Locate the cell with the specified text and output its [x, y] center coordinate. 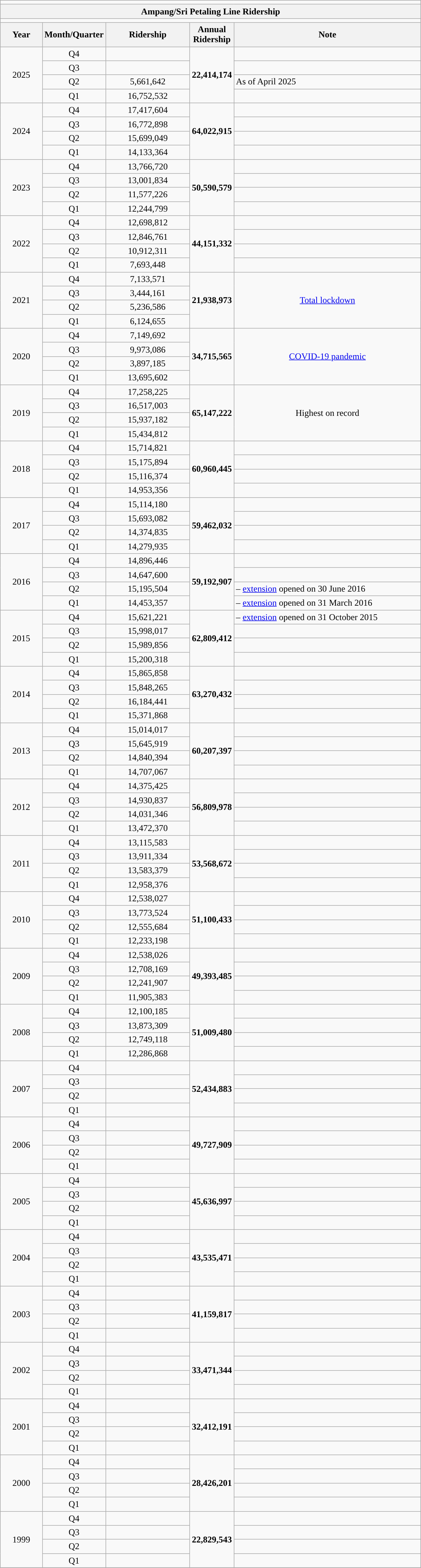
15,989,856 [147, 645]
2021 [21, 300]
12,555,684 [147, 927]
14,375,425 [147, 786]
14,279,935 [147, 546]
14,707,067 [147, 772]
3,897,185 [147, 363]
14,453,357 [147, 603]
41,159,817 [212, 1314]
59,192,907 [212, 582]
13,773,524 [147, 913]
Annual Ridership [212, 35]
2014 [21, 694]
53,568,672 [212, 864]
13,115,583 [147, 842]
22,414,174 [212, 75]
16,752,532 [147, 96]
52,434,883 [212, 1088]
2010 [21, 920]
15,434,812 [147, 434]
1999 [21, 1539]
7,693,448 [147, 265]
13,911,334 [147, 857]
16,517,003 [147, 406]
2025 [21, 75]
2008 [21, 1032]
2006 [21, 1145]
16,184,441 [147, 701]
2004 [21, 1258]
15,645,919 [147, 744]
14,133,364 [147, 152]
2016 [21, 582]
15,693,082 [147, 518]
14,953,356 [147, 490]
2007 [21, 1088]
15,865,858 [147, 673]
12,708,169 [147, 969]
COVID-19 pandemic [327, 356]
Ampang/Sri Petaling Line Ridership [211, 11]
2001 [21, 1427]
14,896,446 [147, 561]
49,727,909 [212, 1145]
65,147,222 [212, 413]
12,749,118 [147, 1039]
15,114,180 [147, 504]
2020 [21, 356]
12,233,198 [147, 941]
2024 [21, 131]
2002 [21, 1370]
12,538,026 [147, 955]
63,270,432 [212, 694]
62,809,412 [212, 638]
15,014,017 [147, 730]
51,009,480 [212, 1032]
2012 [21, 807]
2015 [21, 638]
7,149,692 [147, 335]
49,393,485 [212, 976]
12,286,868 [147, 1053]
As of April 2025 [327, 82]
13,695,602 [147, 377]
14,031,346 [147, 814]
21,938,973 [212, 300]
2003 [21, 1314]
15,714,821 [147, 448]
14,930,837 [147, 800]
15,998,017 [147, 631]
12,958,376 [147, 885]
2005 [21, 1201]
2009 [21, 976]
28,426,201 [212, 1483]
14,647,600 [147, 575]
13,766,720 [147, 166]
– extension opened on 31 March 2016 [327, 603]
14,374,835 [147, 532]
44,151,332 [212, 244]
Total lockdown [327, 300]
10,912,311 [147, 251]
15,175,894 [147, 462]
60,207,397 [212, 751]
5,661,642 [147, 82]
56,809,978 [212, 807]
33,471,344 [212, 1370]
60,960,445 [212, 469]
2000 [21, 1483]
12,846,761 [147, 237]
6,124,655 [147, 321]
– extension opened on 31 October 2015 [327, 617]
Month/Quarter [74, 35]
15,116,374 [147, 476]
17,417,604 [147, 110]
3,444,161 [147, 293]
13,472,370 [147, 828]
22,829,543 [212, 1539]
– extension opened on 30 June 2016 [327, 589]
34,715,565 [212, 356]
15,621,221 [147, 617]
9,973,086 [147, 349]
16,772,898 [147, 124]
15,848,265 [147, 687]
15,937,182 [147, 420]
51,100,433 [212, 920]
2017 [21, 525]
32,412,191 [212, 1427]
Ridership [147, 35]
Highest on record [327, 413]
17,258,225 [147, 392]
50,590,579 [212, 187]
2022 [21, 244]
13,001,834 [147, 181]
15,195,504 [147, 589]
12,244,799 [147, 209]
5,236,586 [147, 307]
14,840,394 [147, 758]
15,371,868 [147, 716]
Year [21, 35]
12,241,907 [147, 983]
2018 [21, 469]
11,905,383 [147, 997]
2023 [21, 187]
45,636,997 [212, 1201]
59,462,032 [212, 525]
15,699,049 [147, 138]
12,698,812 [147, 223]
Note [327, 35]
43,535,471 [212, 1258]
15,200,318 [147, 659]
7,133,571 [147, 279]
2011 [21, 864]
11,577,226 [147, 195]
13,583,379 [147, 871]
64,022,915 [212, 131]
13,873,309 [147, 1025]
12,538,027 [147, 899]
12,100,185 [147, 1011]
2013 [21, 751]
2019 [21, 413]
